Return the [x, y] coordinate for the center point of the cell that contains the specified text.  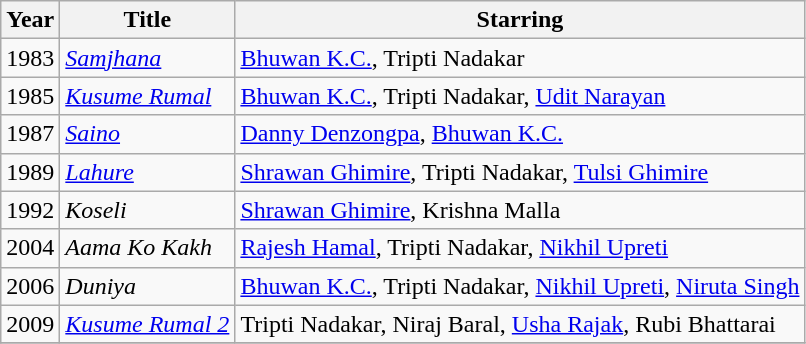
Saino [148, 134]
Lahure [148, 172]
Aama Ko Kakh [148, 248]
Duniya [148, 286]
1989 [30, 172]
2006 [30, 286]
Shrawan Ghimire, Tripti Nadakar, Tulsi Ghimire [520, 172]
Bhuwan K.C., Tripti Nadakar [520, 58]
Title [148, 20]
2009 [30, 324]
Shrawan Ghimire, Krishna Malla [520, 210]
Danny Denzongpa, Bhuwan K.C. [520, 134]
2004 [30, 248]
Samjhana [148, 58]
Tripti Nadakar, Niraj Baral, Usha Rajak, Rubi Bhattarai [520, 324]
Bhuwan K.C., Tripti Nadakar, Udit Narayan [520, 96]
1987 [30, 134]
Bhuwan K.C., Tripti Nadakar, Nikhil Upreti, Niruta Singh [520, 286]
1983 [30, 58]
Starring [520, 20]
Kusume Rumal 2 [148, 324]
1992 [30, 210]
1985 [30, 96]
Year [30, 20]
Rajesh Hamal, Tripti Nadakar, Nikhil Upreti [520, 248]
Kusume Rumal [148, 96]
Koseli [148, 210]
